Identify which cell holds the provided text, then report its [x, y] central coordinate. 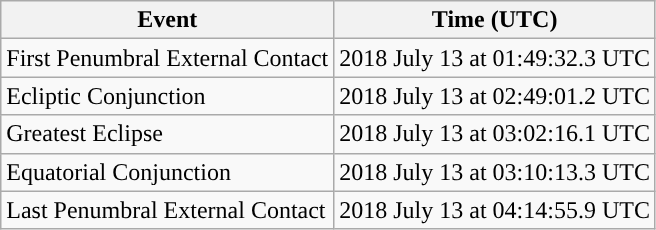
Greatest Eclipse [168, 134]
2018 July 13 at 04:14:55.9 UTC [495, 210]
Last Penumbral External Contact [168, 210]
Equatorial Conjunction [168, 172]
Time (UTC) [495, 20]
2018 July 13 at 01:49:32.3 UTC [495, 58]
2018 July 13 at 02:49:01.2 UTC [495, 96]
2018 July 13 at 03:10:13.3 UTC [495, 172]
2018 July 13 at 03:02:16.1 UTC [495, 134]
Ecliptic Conjunction [168, 96]
Event [168, 20]
First Penumbral External Contact [168, 58]
